Pinpoint the cell where the given text exists, returning its (x, y) midpoint coordinate. 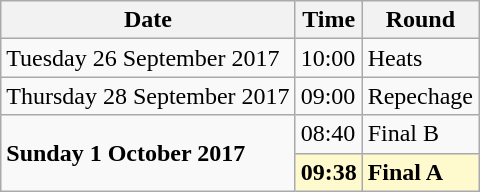
Date (148, 20)
Repechage (420, 96)
Sunday 1 October 2017 (148, 153)
08:40 (328, 134)
Thursday 28 September 2017 (148, 96)
09:00 (328, 96)
10:00 (328, 58)
09:38 (328, 172)
Round (420, 20)
Heats (420, 58)
Final A (420, 172)
Tuesday 26 September 2017 (148, 58)
Final B (420, 134)
Time (328, 20)
